Return [x, y] of the center of cell containing provided text 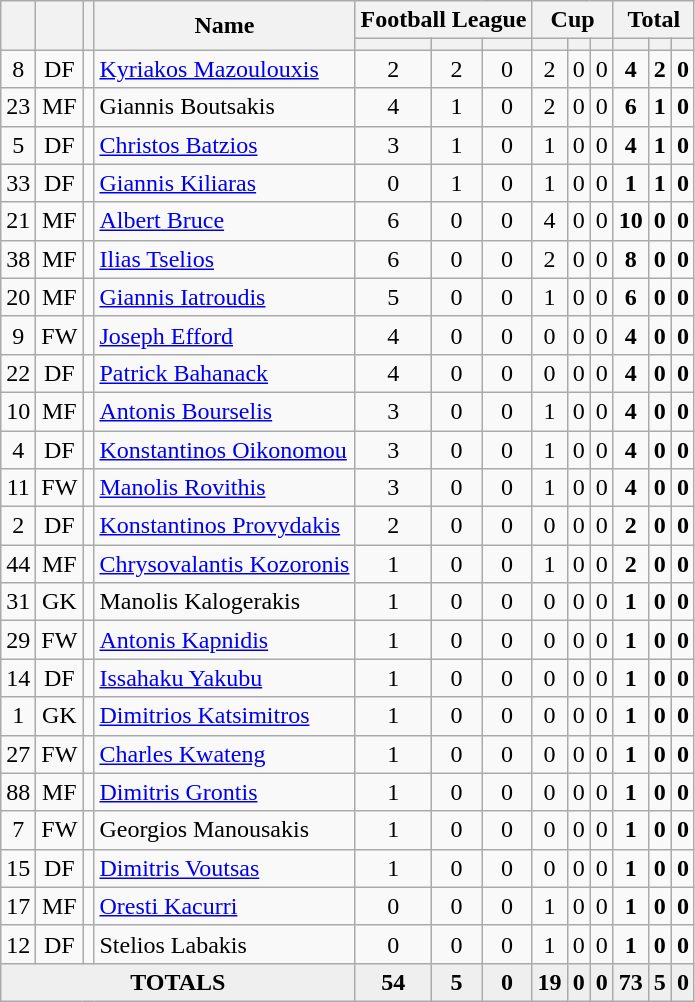
Kyriakos Mazoulouxis [224, 69]
Football League [444, 20]
54 [393, 982]
Oresti Kacurri [224, 906]
19 [550, 982]
Konstantinos Oikonomou [224, 449]
Giannis Iatroudis [224, 297]
Dimitris Grontis [224, 792]
Giannis Kiliaras [224, 183]
88 [18, 792]
11 [18, 488]
Antonis Kapnidis [224, 640]
Cup [572, 20]
Manolis Kalogerakis [224, 602]
Manolis Rovithis [224, 488]
Konstantinos Provydakis [224, 526]
Chrysovalantis Kozoronis [224, 564]
33 [18, 183]
7 [18, 830]
31 [18, 602]
15 [18, 868]
TOTALS [178, 982]
Christos Batzios [224, 145]
Giannis Boutsakis [224, 107]
Charles Kwateng [224, 754]
Total [654, 20]
38 [18, 259]
9 [18, 335]
44 [18, 564]
Georgios Manousakis [224, 830]
Albert Bruce [224, 221]
Name [224, 26]
17 [18, 906]
Stelios Labakis [224, 944]
23 [18, 107]
Antonis Bourselis [224, 411]
73 [630, 982]
Joseph Efford [224, 335]
Ilias Tselios [224, 259]
Dimitris Voutsas [224, 868]
27 [18, 754]
Patrick Bahanack [224, 373]
22 [18, 373]
12 [18, 944]
Dimitrios Katsimitros [224, 716]
29 [18, 640]
14 [18, 678]
21 [18, 221]
Issahaku Yakubu [224, 678]
20 [18, 297]
